Capture the cell that displays the provided text and extract its (X, Y) central coordinate. 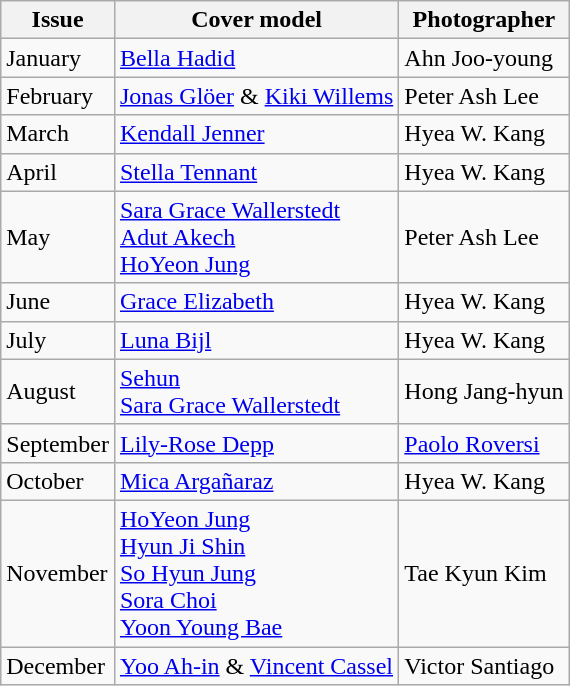
Luna Bijl (256, 340)
May (58, 237)
Tae Kyun Kim (484, 573)
March (58, 134)
October (58, 481)
Kendall Jenner (256, 134)
April (58, 172)
Victor Santiago (484, 665)
July (58, 340)
December (58, 665)
Lily-Rose Depp (256, 443)
HoYeon JungHyun Ji ShinSo Hyun JungSora ChoiYoon Young Bae (256, 573)
Paolo Roversi (484, 443)
Mica Argañaraz (256, 481)
SehunSara Grace Wallerstedt (256, 392)
Hong Jang-hyun (484, 392)
February (58, 96)
August (58, 392)
Sara Grace WallerstedtAdut AkechHoYeon Jung (256, 237)
Issue (58, 20)
Yoo Ah-in & Vincent Cassel (256, 665)
Photographer (484, 20)
January (58, 58)
Grace Elizabeth (256, 302)
Cover model (256, 20)
September (58, 443)
Bella Hadid (256, 58)
June (58, 302)
Stella Tennant (256, 172)
Jonas Glöer & Kiki Willems (256, 96)
Ahn Joo-young (484, 58)
November (58, 573)
